Extract the (x, y) coordinate from the center of the cell holding the provided text.  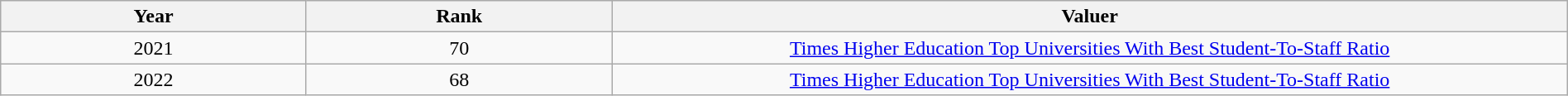
Rank (459, 17)
Year (154, 17)
68 (459, 79)
2022 (154, 79)
70 (459, 48)
Valuer (1090, 17)
2021 (154, 48)
